Return (x, y) of the center of cell containing provided text 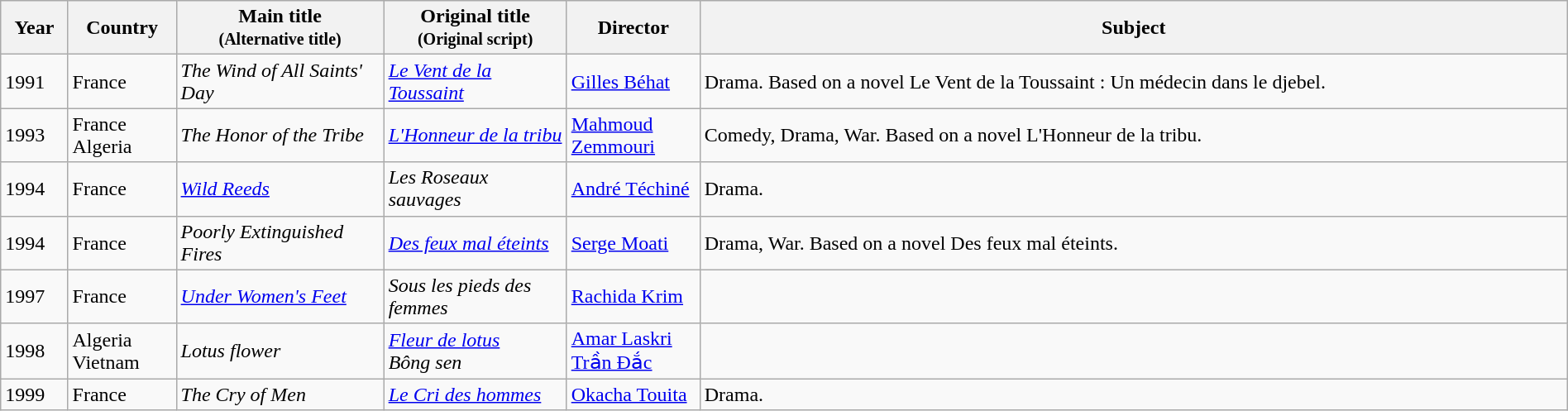
The Cry of Men (280, 394)
1997 (35, 296)
Comedy, Drama, War. Based on a novel L'Honneur de la tribu. (1133, 136)
1991 (35, 81)
Main title(Alternative title) (280, 28)
Fleur de lotusBông sen (475, 351)
Director (633, 28)
Des feux mal éteints (475, 243)
Rachida Krim (633, 296)
Serge Moati (633, 243)
Amar LaskriTrần Đắc (633, 351)
The Wind of All Saints' Day (280, 81)
FranceAlgeria (122, 136)
Drama. Based on a novel Le Vent de la Toussaint : Un médecin dans le djebel. (1133, 81)
Wild Reeds (280, 189)
Le Vent de la Toussaint (475, 81)
Poorly Extinguished Fires (280, 243)
Country (122, 28)
1998 (35, 351)
Year (35, 28)
Les Roseaux sauvages (475, 189)
Original title(Original script) (475, 28)
Gilles Béhat (633, 81)
Drama, War. Based on a novel Des feux mal éteints. (1133, 243)
The Honor of the Tribe (280, 136)
Lotus flower (280, 351)
Le Cri des hommes (475, 394)
Subject (1133, 28)
André Téchiné (633, 189)
Mahmoud Zemmouri (633, 136)
AlgeriaVietnam (122, 351)
L'Honneur de la tribu (475, 136)
Okacha Touita (633, 394)
1999 (35, 394)
Sous les pieds des femmes (475, 296)
Under Women's Feet (280, 296)
1993 (35, 136)
